Pinpoint the cell where the given text exists, returning its (x, y) midpoint coordinate. 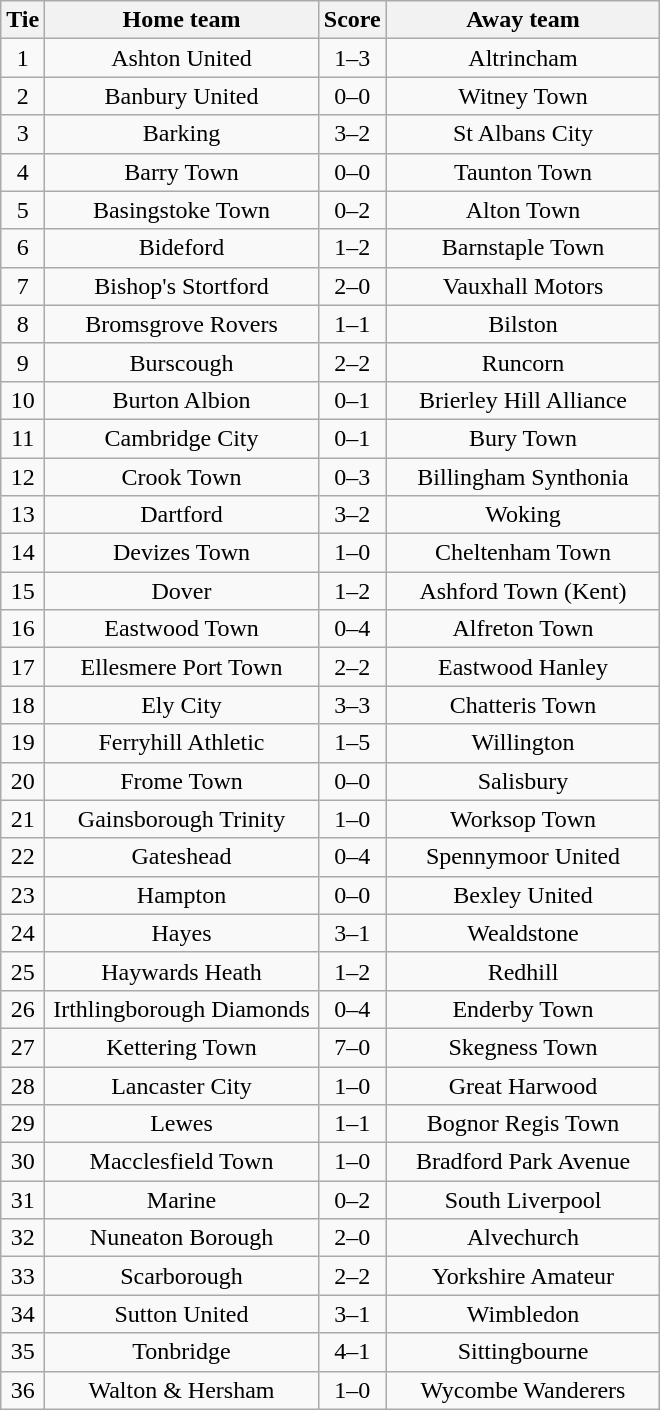
19 (23, 743)
Sutton United (182, 1314)
Alfreton Town (523, 629)
Nuneaton Borough (182, 1238)
1 (23, 58)
Eastwood Hanley (523, 667)
Basingstoke Town (182, 210)
Home team (182, 20)
21 (23, 819)
9 (23, 362)
Barry Town (182, 172)
Taunton Town (523, 172)
32 (23, 1238)
Ferryhill Athletic (182, 743)
Burscough (182, 362)
Wimbledon (523, 1314)
Score (352, 20)
Crook Town (182, 477)
3 (23, 134)
Bexley United (523, 895)
Billingham Synthonia (523, 477)
Wealdstone (523, 933)
Brierley Hill Alliance (523, 400)
Devizes Town (182, 553)
Bury Town (523, 438)
Salisbury (523, 781)
10 (23, 400)
Runcorn (523, 362)
14 (23, 553)
Hampton (182, 895)
29 (23, 1124)
Chatteris Town (523, 705)
Barnstaple Town (523, 248)
5 (23, 210)
6 (23, 248)
11 (23, 438)
23 (23, 895)
15 (23, 591)
Frome Town (182, 781)
Ely City (182, 705)
3–3 (352, 705)
24 (23, 933)
Ellesmere Port Town (182, 667)
Walton & Hersham (182, 1390)
Bideford (182, 248)
28 (23, 1085)
Bishop's Stortford (182, 286)
Alvechurch (523, 1238)
25 (23, 971)
30 (23, 1162)
Sittingbourne (523, 1352)
8 (23, 324)
4 (23, 172)
Bognor Regis Town (523, 1124)
4–1 (352, 1352)
Kettering Town (182, 1047)
7–0 (352, 1047)
36 (23, 1390)
Spennymoor United (523, 857)
34 (23, 1314)
Witney Town (523, 96)
Banbury United (182, 96)
Haywards Heath (182, 971)
20 (23, 781)
Altrincham (523, 58)
Burton Albion (182, 400)
Wycombe Wanderers (523, 1390)
16 (23, 629)
Worksop Town (523, 819)
Enderby Town (523, 1009)
27 (23, 1047)
31 (23, 1200)
Marine (182, 1200)
Scarborough (182, 1276)
22 (23, 857)
Willington (523, 743)
13 (23, 515)
17 (23, 667)
Ashton United (182, 58)
26 (23, 1009)
Woking (523, 515)
Eastwood Town (182, 629)
1–5 (352, 743)
Macclesfield Town (182, 1162)
Away team (523, 20)
Barking (182, 134)
12 (23, 477)
Bradford Park Avenue (523, 1162)
Gateshead (182, 857)
Great Harwood (523, 1085)
Hayes (182, 933)
Bilston (523, 324)
2 (23, 96)
Bromsgrove Rovers (182, 324)
0–3 (352, 477)
Yorkshire Amateur (523, 1276)
Irthlingborough Diamonds (182, 1009)
Dartford (182, 515)
18 (23, 705)
1–3 (352, 58)
Lewes (182, 1124)
Tie (23, 20)
Cheltenham Town (523, 553)
Skegness Town (523, 1047)
Lancaster City (182, 1085)
35 (23, 1352)
7 (23, 286)
South Liverpool (523, 1200)
Gainsborough Trinity (182, 819)
Redhill (523, 971)
Tonbridge (182, 1352)
Alton Town (523, 210)
Vauxhall Motors (523, 286)
Dover (182, 591)
Ashford Town (Kent) (523, 591)
St Albans City (523, 134)
Cambridge City (182, 438)
33 (23, 1276)
